Output the [X, Y] coordinate of the center of the cell containing the given text.  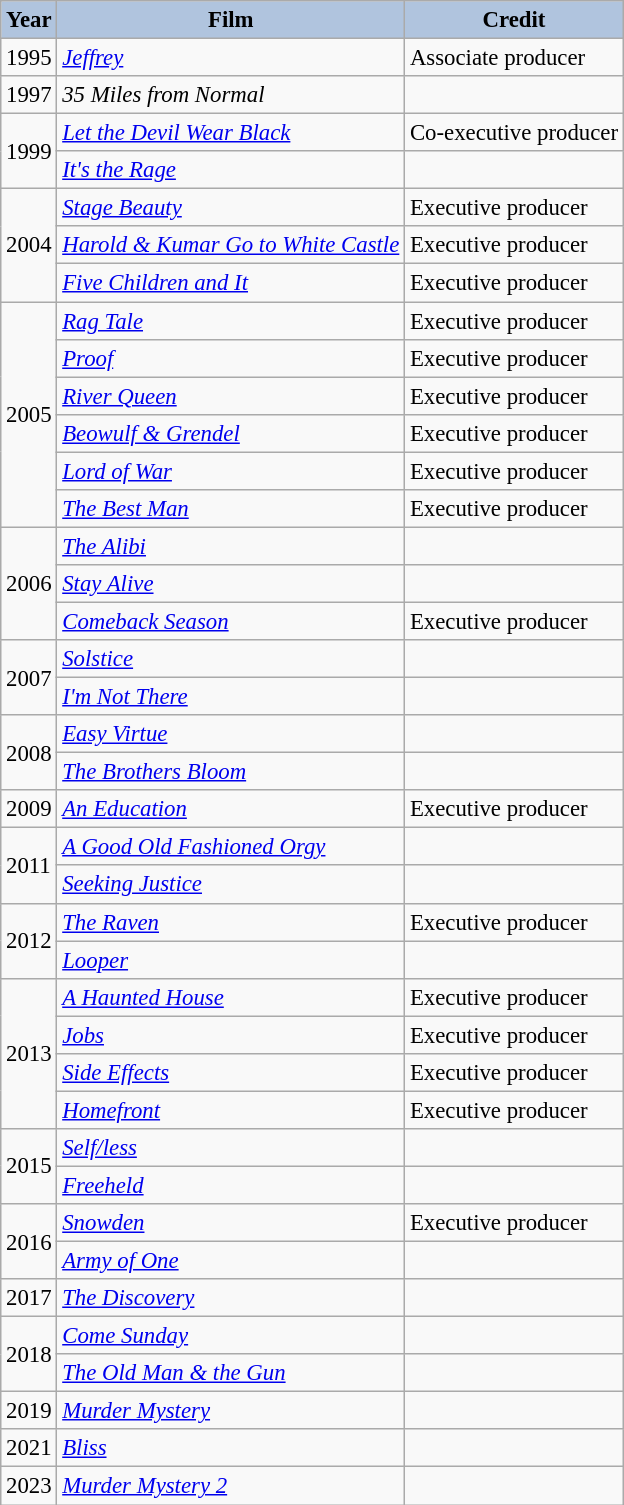
A Haunted House [231, 997]
It's the Rage [231, 170]
2012 [29, 940]
The Brothers Bloom [231, 772]
Looper [231, 960]
2019 [29, 1411]
Solstice [231, 659]
Stay Alive [231, 584]
2007 [29, 678]
2018 [29, 1354]
Let the Devil Wear Black [231, 133]
The Best Man [231, 509]
2017 [29, 1298]
Bliss [231, 1449]
Homefront [231, 1110]
2004 [29, 246]
Stage Beauty [231, 208]
The Alibi [231, 546]
Rag Tale [231, 321]
The Discovery [231, 1298]
Come Sunday [231, 1336]
35 Miles from Normal [231, 95]
Murder Mystery 2 [231, 1486]
Jeffrey [231, 58]
Self/less [231, 1148]
I'm Not There [231, 697]
Five Children and It [231, 283]
Jobs [231, 1035]
1997 [29, 95]
2016 [29, 1242]
River Queen [231, 396]
2006 [29, 584]
The Old Man & the Gun [231, 1373]
A Good Old Fashioned Orgy [231, 847]
Army of One [231, 1261]
Snowden [231, 1223]
2011 [29, 866]
2008 [29, 752]
Easy Virtue [231, 734]
2013 [29, 1053]
An Education [231, 809]
Harold & Kumar Go to White Castle [231, 245]
Co-executive producer [514, 133]
Associate producer [514, 58]
2023 [29, 1486]
2021 [29, 1449]
Film [231, 20]
Year [29, 20]
2015 [29, 1166]
Credit [514, 20]
1995 [29, 58]
Beowulf & Grendel [231, 433]
Comeback Season [231, 621]
Proof [231, 358]
Seeking Justice [231, 885]
Freeheld [231, 1185]
Lord of War [231, 471]
The Raven [231, 922]
Murder Mystery [231, 1411]
1999 [29, 152]
Side Effects [231, 1073]
2005 [29, 415]
2009 [29, 809]
